Scan for the cell matching the given text and deliver its [X, Y] coordinate at center. 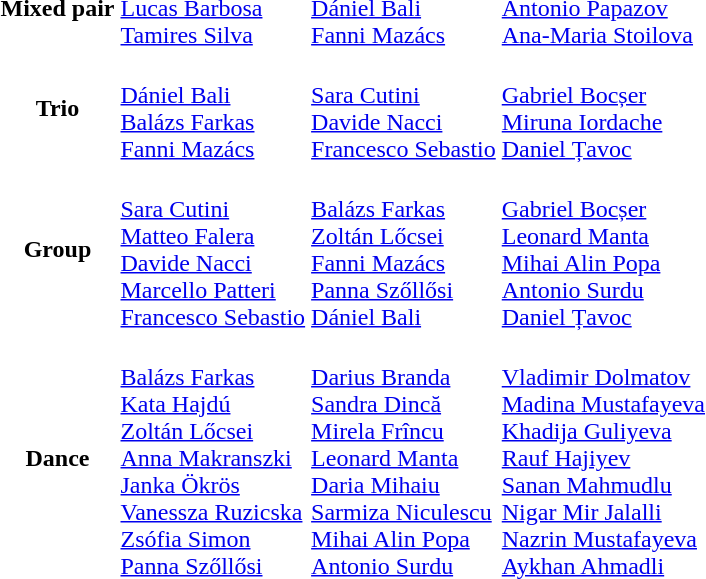
Dániel BaliBalázs FarkasFanni Mazács [213, 108]
Gabriel BocșerMiruna IordacheDaniel Țavoc [603, 108]
Balázs FarkasZoltán LőcseiFanni MazácsPanna SzőllősiDániel Bali [404, 250]
Sara CutiniMatteo FaleraDavide NacciMarcello PatteriFrancesco Sebastio [213, 250]
Gabriel BocșerLeonard MantaMihai Alin PopaAntonio SurduDaniel Țavoc [603, 250]
Sara CutiniDavide NacciFrancesco Sebastio [404, 108]
